Output the [x, y] coordinate of the center of the cell containing the given text.  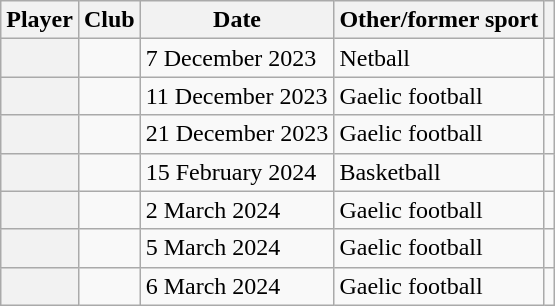
Basketball [439, 172]
11 December 2023 [237, 96]
5 March 2024 [237, 248]
Player [40, 20]
21 December 2023 [237, 134]
2 March 2024 [237, 210]
Date [237, 20]
6 March 2024 [237, 286]
Club [109, 20]
7 December 2023 [237, 58]
Other/former sport [439, 20]
Netball [439, 58]
15 February 2024 [237, 172]
